Return the (X, Y) coordinate for the center point of the cell that contains the specified text.  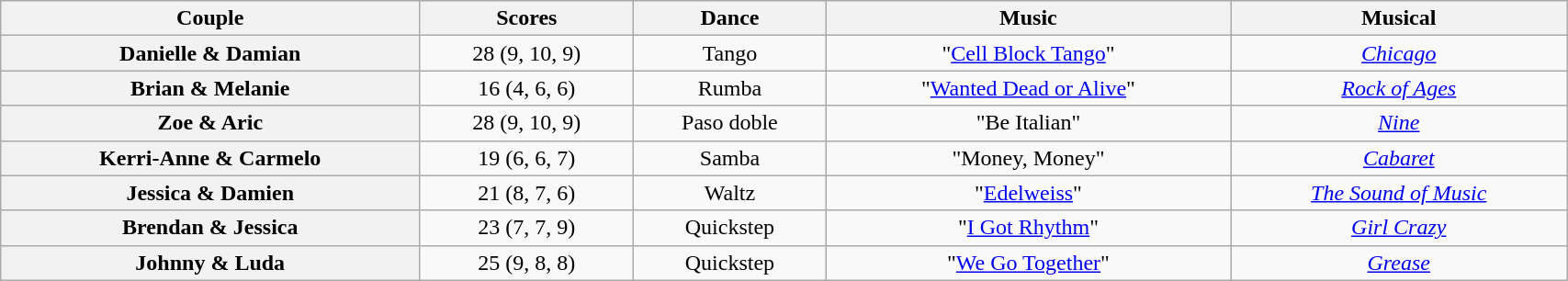
"We Go Together" (1029, 263)
Rumba (729, 88)
25 (9, 8, 8) (527, 263)
Girl Crazy (1399, 228)
Paso doble (729, 123)
Tango (729, 53)
Waltz (729, 193)
Zoe & Aric (210, 123)
Dance (729, 18)
Brendan & Jessica (210, 228)
Samba (729, 158)
"Money, Money" (1029, 158)
23 (7, 7, 9) (527, 228)
Nine (1399, 123)
Cabaret (1399, 158)
16 (4, 6, 6) (527, 88)
"Be Italian" (1029, 123)
The Sound of Music (1399, 193)
21 (8, 7, 6) (527, 193)
Jessica & Damien (210, 193)
Music (1029, 18)
"I Got Rhythm" (1029, 228)
Couple (210, 18)
Chicago (1399, 53)
19 (6, 6, 7) (527, 158)
Danielle & Damian (210, 53)
Kerri-Anne & Carmelo (210, 158)
Grease (1399, 263)
Johnny & Luda (210, 263)
Rock of Ages (1399, 88)
"Edelweiss" (1029, 193)
"Cell Block Tango" (1029, 53)
"Wanted Dead or Alive" (1029, 88)
Musical (1399, 18)
Brian & Melanie (210, 88)
Scores (527, 18)
